Identify which cell holds the provided text, then report its [x, y] central coordinate. 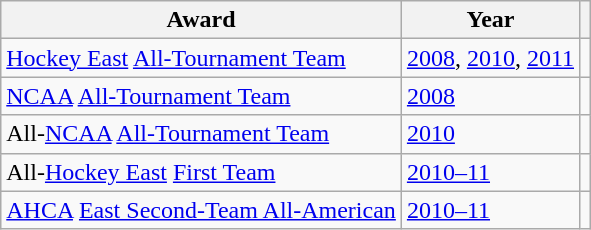
All-NCAA All-Tournament Team [202, 134]
Award [202, 20]
Year [490, 20]
Hockey East All-Tournament Team [202, 58]
All-Hockey East First Team [202, 172]
2008, 2010, 2011 [490, 58]
2010 [490, 134]
NCAA All-Tournament Team [202, 96]
2008 [490, 96]
AHCA East Second-Team All-American [202, 210]
